Return the [X, Y] coordinate for the center point of the cell that contains the specified text.  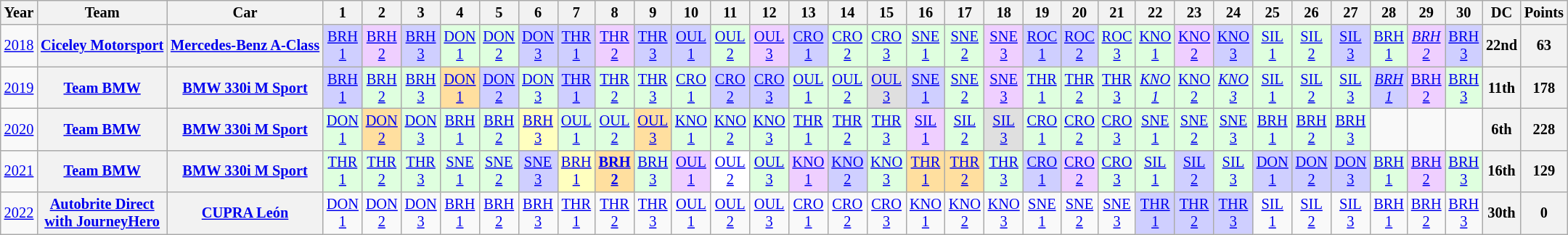
11th [1501, 88]
CUPRA León [245, 213]
2018 [19, 46]
6 [538, 12]
14 [847, 12]
9 [653, 12]
63 [1544, 46]
DC [1501, 12]
4 [460, 12]
3 [421, 12]
2021 [19, 171]
20 [1079, 12]
23 [1194, 12]
Car [245, 12]
0 [1544, 213]
ROC3 [1117, 46]
22 [1155, 12]
22nd [1501, 46]
30th [1501, 213]
27 [1350, 12]
24 [1233, 12]
Ciceley Motorsport [102, 46]
ROC1 [1042, 46]
12 [769, 12]
Points [1544, 12]
Team [102, 12]
Autobrite Directwith JourneyHero [102, 213]
10 [691, 12]
5 [499, 12]
178 [1544, 88]
17 [965, 12]
2 [382, 12]
7 [576, 12]
2022 [19, 213]
228 [1544, 129]
25 [1273, 12]
16 [926, 12]
26 [1312, 12]
1 [343, 12]
18 [1004, 12]
ROC2 [1079, 46]
Mercedes-Benz A-Class [245, 46]
16th [1501, 171]
11 [730, 12]
28 [1389, 12]
8 [615, 12]
129 [1544, 171]
30 [1463, 12]
2019 [19, 88]
29 [1426, 12]
21 [1117, 12]
2020 [19, 129]
15 [886, 12]
6th [1501, 129]
Year [19, 12]
19 [1042, 12]
13 [809, 12]
